From the cell containing the given text, extract its center point as [X, Y] coordinate. 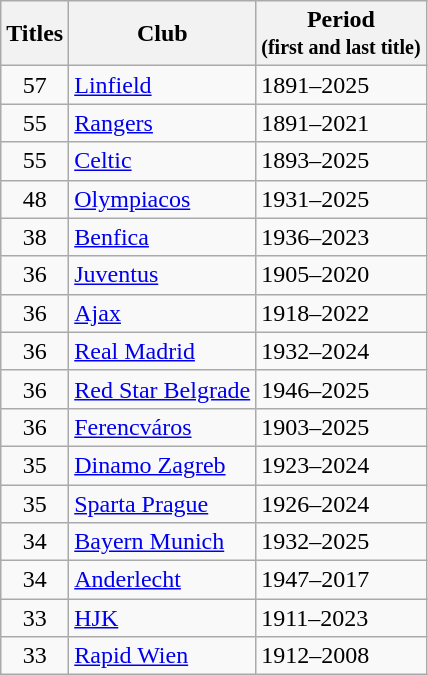
1932–2025 [341, 542]
Bayern Munich [162, 542]
1946–2025 [341, 389]
1891–2021 [341, 123]
Linfield [162, 85]
Real Madrid [162, 351]
Juventus [162, 275]
1918–2022 [341, 313]
Benfica [162, 237]
Titles [35, 34]
1891–2025 [341, 85]
Ajax [162, 313]
Red Star Belgrade [162, 389]
1923–2024 [341, 465]
Rapid Wien [162, 656]
1905–2020 [341, 275]
1932–2024 [341, 351]
Period(first and last title) [341, 34]
1911–2023 [341, 618]
57 [35, 85]
1936–2023 [341, 237]
Olympiacos [162, 199]
38 [35, 237]
1947–2017 [341, 580]
1926–2024 [341, 503]
Dinamo Zagreb [162, 465]
Celtic [162, 161]
Sparta Prague [162, 503]
HJK [162, 618]
1931–2025 [341, 199]
1912–2008 [341, 656]
1893–2025 [341, 161]
Ferencváros [162, 427]
Rangers [162, 123]
Club [162, 34]
Anderlecht [162, 580]
48 [35, 199]
1903–2025 [341, 427]
